Provide the [X, Y] coordinate of the cell's center where the given text is located.  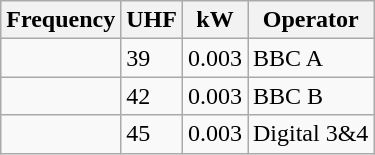
45 [152, 134]
BBC A [311, 58]
Operator [311, 20]
Frequency [61, 20]
BBC B [311, 96]
UHF [152, 20]
39 [152, 58]
kW [214, 20]
Digital 3&4 [311, 134]
42 [152, 96]
